For the text-containing cell, return its midpoint in (x, y) coordinate format. 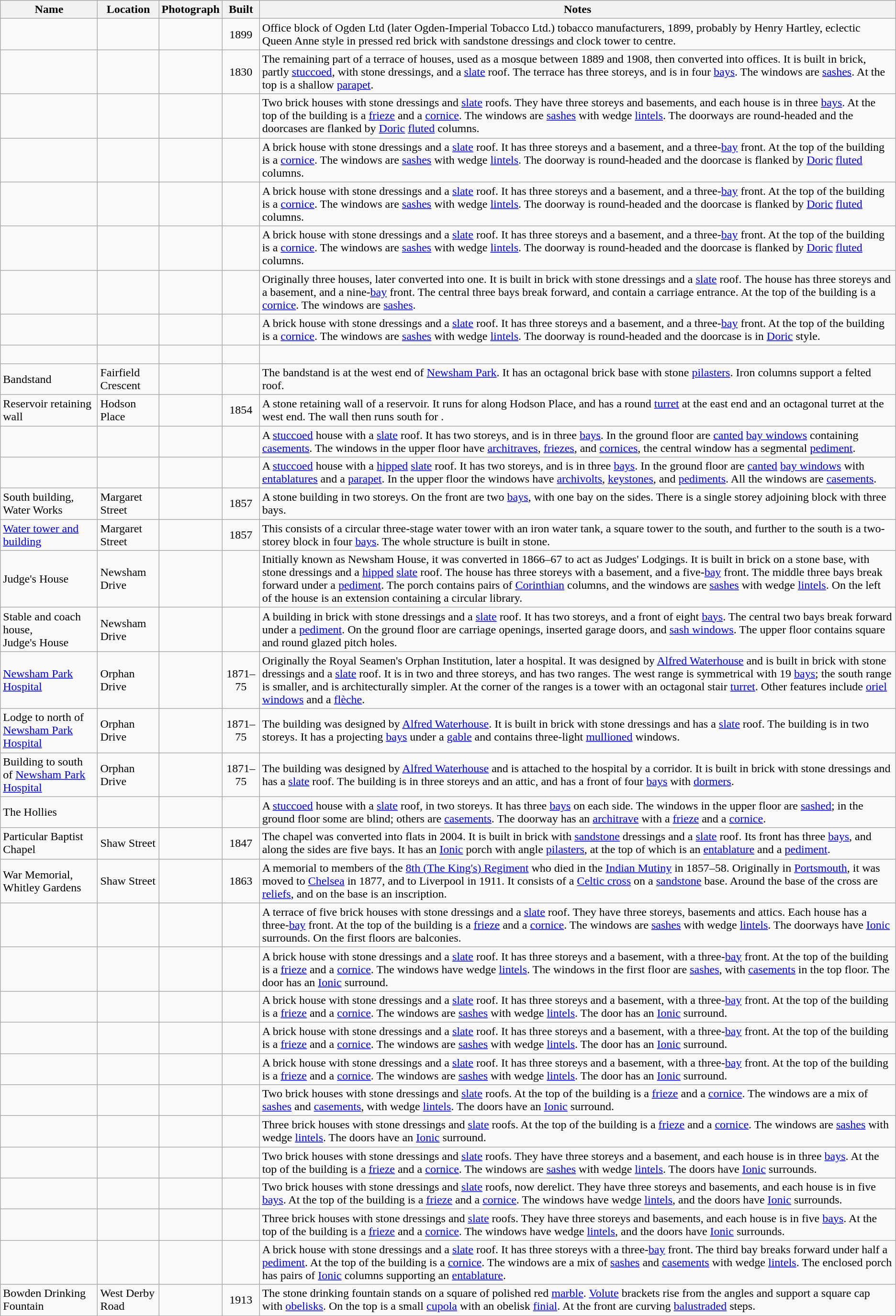
Name (49, 10)
1847 (241, 844)
Reservoir retaining wall (49, 410)
1899 (241, 34)
South building,Water Works (49, 504)
Bandstand (49, 379)
The Hollies (49, 812)
A stone building in two storeys. On the front are two bays, with one bay on the sides. There is a single storey adjoining block with three bays. (577, 504)
Fairfield Crescent (128, 379)
Stable and coach house,Judge's House (49, 630)
Photograph (190, 10)
West Derby Road (128, 1300)
Lodge to north of Newsham Park Hospital (49, 731)
1863 (241, 881)
Newsham Park Hospital (49, 680)
Location (128, 10)
Water tower and building (49, 535)
Notes (577, 10)
The bandstand is at the west end of Newsham Park. It has an octagonal brick base with stone pilasters. Iron columns support a felted roof. (577, 379)
Particular Baptist Chapel (49, 844)
1913 (241, 1300)
Bowden Drinking Fountain (49, 1300)
Building to south of Newsham Park Hospital (49, 775)
Built (241, 10)
1854 (241, 410)
Hodson Place (128, 410)
War Memorial, Whitley Gardens (49, 881)
1830 (241, 72)
Judge's House (49, 579)
